Scan for the cell matching the given text and deliver its (x, y) coordinate at center. 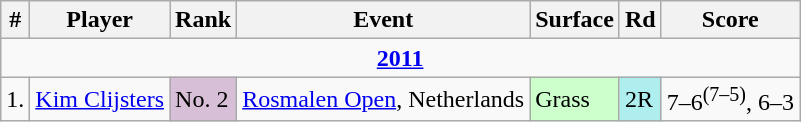
7–6(7–5), 6–3 (730, 100)
2R (640, 100)
Rd (640, 20)
Rosmalen Open, Netherlands (384, 100)
2011 (400, 58)
Rank (204, 20)
Score (730, 20)
1. (16, 100)
Player (100, 20)
Event (384, 20)
# (16, 20)
No. 2 (204, 100)
Grass (575, 100)
Surface (575, 20)
Kim Clijsters (100, 100)
